Provide the (x, y) coordinate of the cell's center where the given text is located.  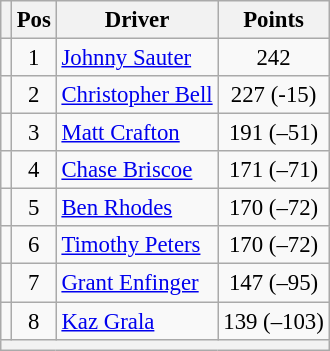
191 (–51) (274, 133)
8 (34, 321)
Christopher Bell (137, 95)
Johnny Sauter (137, 58)
Matt Crafton (137, 133)
Kaz Grala (137, 321)
2 (34, 95)
Points (274, 20)
242 (274, 58)
Driver (137, 20)
227 (-15) (274, 95)
3 (34, 133)
147 (–95) (274, 283)
Chase Briscoe (137, 170)
6 (34, 245)
Grant Enfinger (137, 283)
Pos (34, 20)
1 (34, 58)
Ben Rhodes (137, 208)
7 (34, 283)
4 (34, 170)
5 (34, 208)
171 (–71) (274, 170)
Timothy Peters (137, 245)
139 (–103) (274, 321)
